For the text-containing cell, return its midpoint in (x, y) coordinate format. 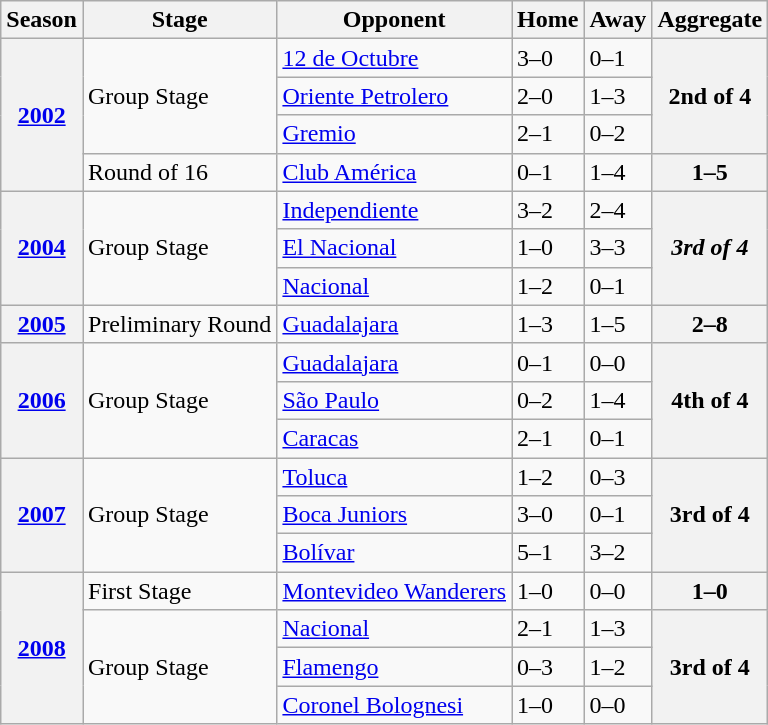
Gremio (394, 134)
Opponent (394, 20)
2005 (42, 324)
2006 (42, 400)
Preliminary Round (179, 324)
Boca Juniors (394, 515)
Away (618, 20)
Club América (394, 172)
2004 (42, 248)
Round of 16 (179, 172)
Caracas (394, 438)
Oriente Petrolero (394, 96)
3–3 (618, 248)
2–4 (618, 210)
Aggregate (710, 20)
2002 (42, 115)
First Stage (179, 591)
São Paulo (394, 400)
Season (42, 20)
Montevideo Wanderers (394, 591)
2–0 (548, 96)
4th of 4 (710, 400)
Stage (179, 20)
2008 (42, 648)
Toluca (394, 477)
12 de Octubre (394, 58)
Flamengo (394, 667)
Bolívar (394, 553)
Independiente (394, 210)
2nd of 4 (710, 96)
2007 (42, 515)
Home (548, 20)
5–1 (548, 553)
2–8 (710, 324)
Coronel Bolognesi (394, 705)
El Nacional (394, 248)
